Identify which cell holds the provided text, then report its (X, Y) central coordinate. 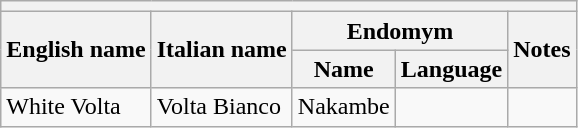
Endomym (400, 31)
Volta Bianco (222, 107)
Notes (542, 50)
White Volta (76, 107)
English name (76, 50)
Language (451, 69)
Nakambe (344, 107)
Italian name (222, 50)
Name (344, 69)
